Extract the (X, Y) coordinate from the center of the cell holding the provided text.  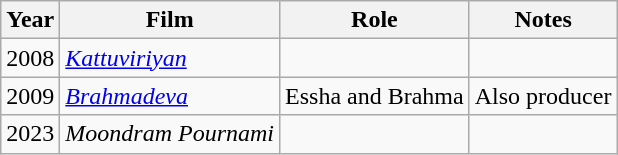
2008 (30, 58)
Also producer (543, 96)
Notes (543, 20)
Film (170, 20)
2023 (30, 134)
Kattuviriyan (170, 58)
2009 (30, 96)
Brahmadeva (170, 96)
Moondram Pournami (170, 134)
Role (375, 20)
Essha and Brahma (375, 96)
Year (30, 20)
